Scan for the cell matching the given text and deliver its [X, Y] coordinate at center. 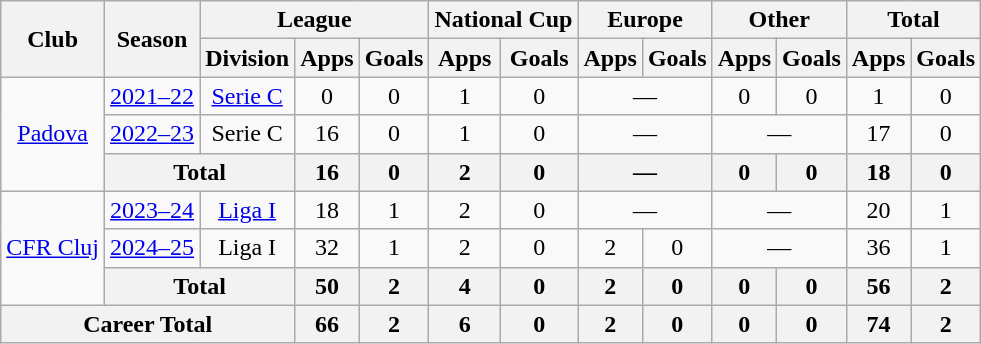
56 [878, 286]
Season [152, 39]
Club [53, 39]
Other [779, 20]
36 [878, 248]
CFR Cluj [53, 248]
Padova [53, 134]
6 [465, 324]
2024–25 [152, 248]
74 [878, 324]
20 [878, 210]
32 [327, 248]
Career Total [148, 324]
National Cup [504, 20]
League [314, 20]
2021–22 [152, 96]
Europe [645, 20]
Division [248, 58]
17 [878, 134]
50 [327, 286]
4 [465, 286]
2023–24 [152, 210]
2022–23 [152, 134]
66 [327, 324]
